Extract the [X, Y] coordinate from the center of the cell holding the provided text.  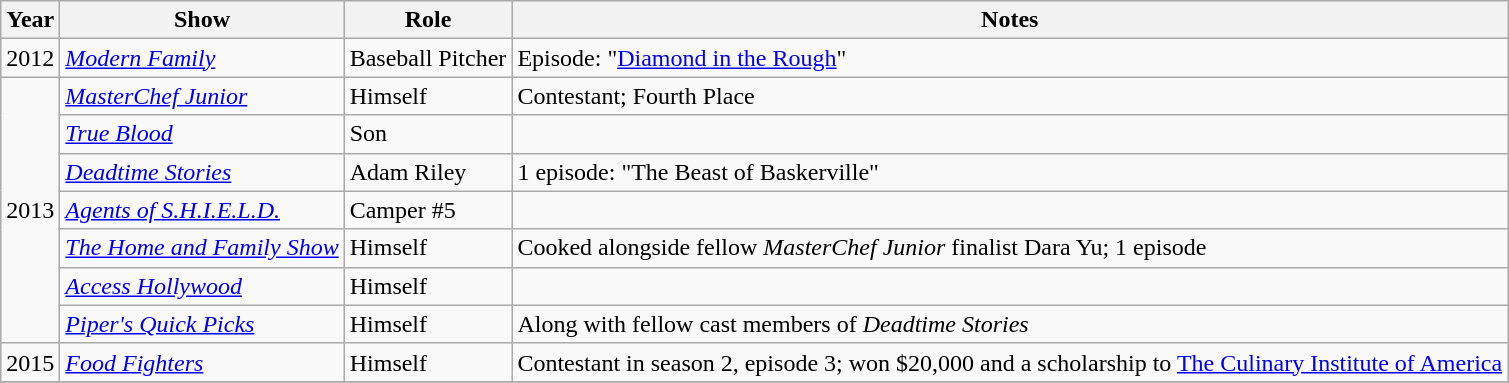
MasterChef Junior [202, 96]
2015 [30, 362]
Contestant; Fourth Place [1010, 96]
Episode: "Diamond in the Rough" [1010, 58]
Contestant in season 2, episode 3; won $20,000 and a scholarship to The Culinary Institute of America [1010, 362]
Role [428, 20]
1 episode: "The Beast of Baskerville" [1010, 172]
Show [202, 20]
Deadtime Stories [202, 172]
Access Hollywood [202, 286]
Baseball Pitcher [428, 58]
2012 [30, 58]
Piper's Quick Picks [202, 324]
Camper #5 [428, 210]
Notes [1010, 20]
2013 [30, 210]
Adam Riley [428, 172]
Son [428, 134]
Agents of S.H.I.E.L.D. [202, 210]
The Home and Family Show [202, 248]
Along with fellow cast members of Deadtime Stories [1010, 324]
Food Fighters [202, 362]
Year [30, 20]
Cooked alongside fellow MasterChef Junior finalist Dara Yu; 1 episode [1010, 248]
True Blood [202, 134]
Modern Family [202, 58]
